Capture the cell that displays the provided text and extract its (x, y) central coordinate. 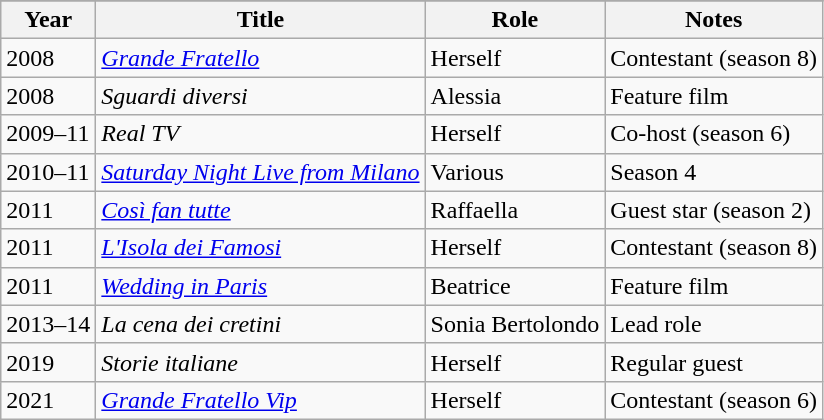
L'Isola dei Famosi (260, 248)
2009–11 (48, 134)
Notes (714, 20)
Regular guest (714, 362)
Wedding in Paris (260, 286)
Co-host (season 6) (714, 134)
Sonia Bertolondo (515, 324)
Year (48, 20)
Raffaella (515, 210)
Grande Fratello (260, 58)
Beatrice (515, 286)
Sguardi diversi (260, 96)
2019 (48, 362)
Lead role (714, 324)
2013–14 (48, 324)
2010–11 (48, 172)
Guest star (season 2) (714, 210)
La cena dei cretini (260, 324)
Real TV (260, 134)
Saturday Night Live from Milano (260, 172)
Title (260, 20)
Così fan tutte (260, 210)
Alessia (515, 96)
Storie italiane (260, 362)
Role (515, 20)
Grande Fratello Vip (260, 400)
Season 4 (714, 172)
Contestant (season 6) (714, 400)
Various (515, 172)
2021 (48, 400)
